Output the [x, y] coordinate of the center of the cell containing the given text.  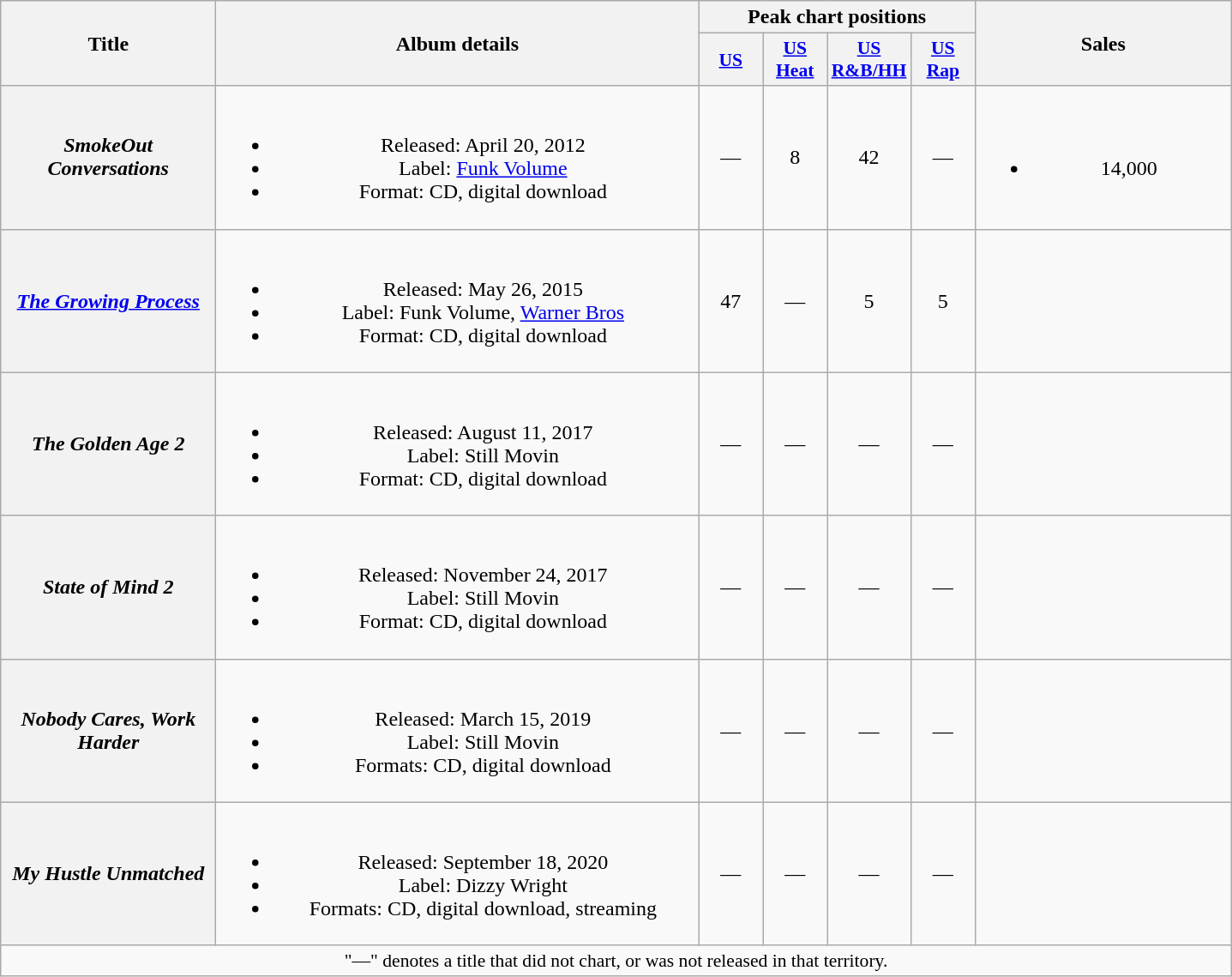
Nobody Cares, Work Harder [108, 731]
US Heat [796, 60]
Released: April 20, 2012Label: Funk VolumeFormat: CD, digital download [458, 158]
42 [869, 158]
"—" denotes a title that did not chart, or was not released in that territory. [616, 961]
US R&B/HH [869, 60]
Title [108, 43]
Album details [458, 43]
USRap [943, 60]
The Golden Age 2 [108, 444]
The Growing Process [108, 300]
SmokeOut Conversations [108, 158]
My Hustle Unmatched [108, 873]
14,000 [1103, 158]
Peak chart positions [837, 17]
Sales [1103, 43]
8 [796, 158]
Released: May 26, 2015Label: Funk Volume, Warner BrosFormat: CD, digital download [458, 300]
Released: August 11, 2017Label: Still MovinFormat: CD, digital download [458, 444]
Released: September 18, 2020Label: Dizzy WrightFormats: CD, digital download, streaming [458, 873]
Released: November 24, 2017Label: Still MovinFormat: CD, digital download [458, 587]
US [730, 60]
47 [730, 300]
Released: March 15, 2019Label: Still MovinFormats: CD, digital download [458, 731]
State of Mind 2 [108, 587]
